For the text-containing cell, return its midpoint in [X, Y] coordinate format. 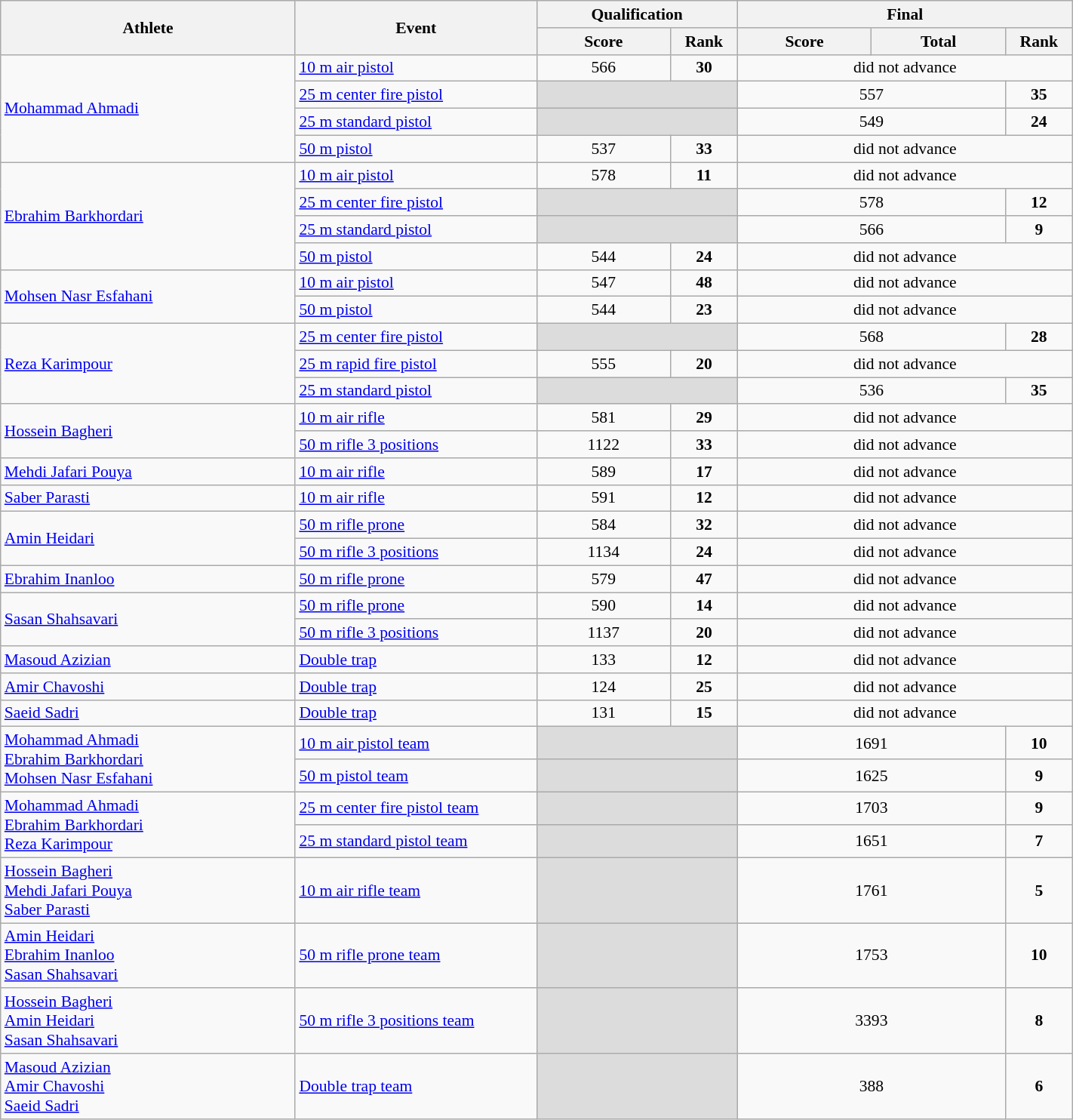
Mohammad Ahmadi [148, 108]
Masoud AzizianAmir ChavoshiSaeid Sadri [148, 1087]
25 m rapid fire pistol [416, 364]
Final [905, 14]
Total [939, 42]
Qualification [637, 14]
547 [604, 283]
1761 [871, 891]
555 [604, 364]
28 [1038, 337]
Hossein BagheriAmin HeidariSasan Shahsavari [148, 1022]
1625 [871, 776]
Sasan Shahsavari [148, 619]
Reza Karimpour [148, 364]
11 [705, 176]
579 [604, 579]
1137 [604, 633]
557 [871, 95]
17 [705, 472]
8 [1038, 1022]
Mehdi Jafari Pouya [148, 472]
5 [1038, 891]
15 [705, 713]
Masoud Azizian [148, 660]
Double trap team [416, 1087]
568 [871, 337]
Saber Parasti [148, 498]
1134 [604, 552]
14 [705, 606]
Ebrahim Inanloo [148, 579]
Hossein BagheriMehdi Jafari PouyaSaber Parasti [148, 891]
Event [416, 27]
3393 [871, 1022]
25 m standard pistol team [416, 841]
Saeid Sadri [148, 713]
590 [604, 606]
1691 [871, 743]
124 [604, 687]
25 [705, 687]
6 [1038, 1087]
131 [604, 713]
50 m rifle 3 positions team [416, 1022]
Athlete [148, 27]
Mohammad AhmadiEbrahim BarkhordariReza Karimpour [148, 826]
23 [705, 310]
7 [1038, 841]
536 [871, 391]
388 [871, 1087]
537 [604, 149]
Mohsen Nasr Esfahani [148, 296]
549 [871, 122]
591 [604, 498]
Amir Chavoshi [148, 687]
48 [705, 283]
32 [705, 525]
Amin Heidari [148, 539]
29 [705, 418]
10 m air pistol team [416, 743]
1122 [604, 445]
25 m center fire pistol team [416, 809]
Ebrahim Barkhordari [148, 216]
1703 [871, 809]
47 [705, 579]
589 [604, 472]
50 m rifle prone team [416, 955]
584 [604, 525]
10 m air rifle team [416, 891]
1753 [871, 955]
30 [705, 68]
581 [604, 418]
1651 [871, 841]
Amin HeidariEbrahim InanlooSasan Shahsavari [148, 955]
Hossein Bagheri [148, 432]
Mohammad AhmadiEbrahim BarkhordariMohsen Nasr Esfahani [148, 759]
133 [604, 660]
50 m pistol team [416, 776]
